From the cell containing the given text, extract its center point as [x, y] coordinate. 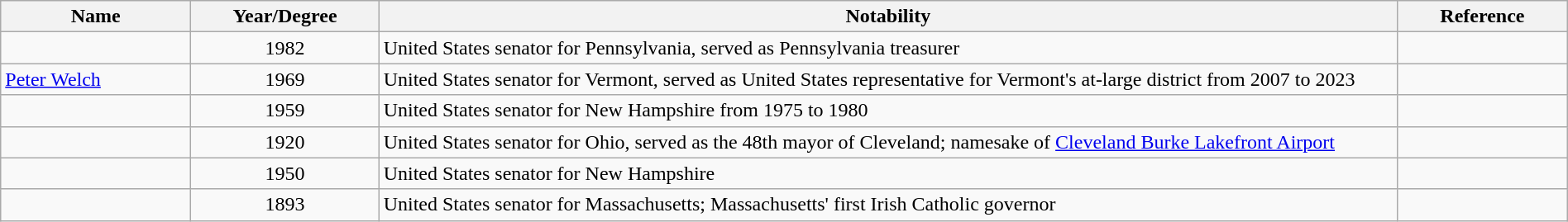
1982 [284, 48]
Reference [1483, 17]
1959 [284, 111]
United States senator for New Hampshire from 1975 to 1980 [888, 111]
Name [96, 17]
Peter Welch [96, 79]
United States senator for Massachusetts; Massachusetts' first Irish Catholic governor [888, 205]
1969 [284, 79]
Notability [888, 17]
United States senator for Vermont, served as United States representative for Vermont's at-large district from 2007 to 2023 [888, 79]
1920 [284, 142]
United States senator for Pennsylvania, served as Pennsylvania treasurer [888, 48]
United States senator for Ohio, served as the 48th mayor of Cleveland; namesake of Cleveland Burke Lakefront Airport [888, 142]
United States senator for New Hampshire [888, 173]
1950 [284, 173]
1893 [284, 205]
Year/Degree [284, 17]
